Identify which cell holds the provided text, then report its [x, y] central coordinate. 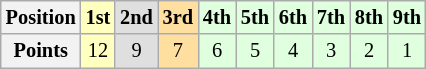
12 [98, 51]
Position [41, 17]
2nd [136, 17]
3rd [178, 17]
Points [41, 51]
7 [178, 51]
2 [369, 51]
6th [293, 17]
4th [217, 17]
7th [331, 17]
3 [331, 51]
8th [369, 17]
5 [255, 51]
5th [255, 17]
4 [293, 51]
1st [98, 17]
9 [136, 51]
6 [217, 51]
9th [407, 17]
1 [407, 51]
